Find where the given text appears and provide that cell's center as [x, y] coordinate. 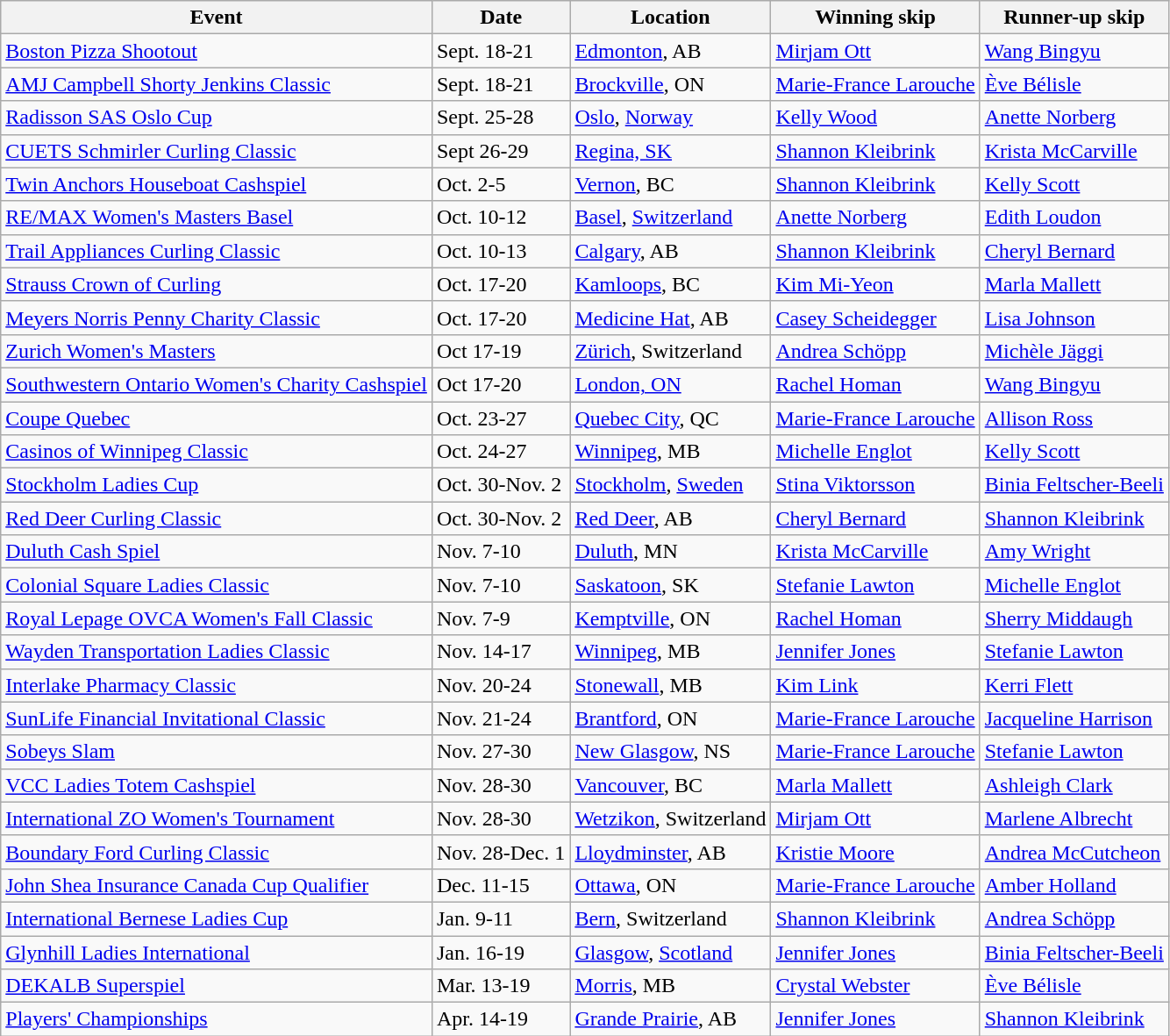
Kim Link [875, 685]
Casinos of Winnipeg Classic [217, 452]
SunLife Financial Invitational Classic [217, 718]
Oct 17-19 [500, 351]
Brockville, ON [670, 84]
Michèle Jäggi [1074, 351]
Trail Appliances Curling Classic [217, 251]
Calgary, AB [670, 251]
Boundary Ford Curling Classic [217, 852]
Lisa Johnson [1074, 318]
Winning skip [875, 18]
Radisson SAS Oslo Cup [217, 118]
Royal Lepage OVCA Women's Fall Classic [217, 618]
Event [217, 18]
Allison Ross [1074, 418]
Sobeys Slam [217, 752]
Nov. 28-Dec. 1 [500, 852]
Medicine Hat, AB [670, 318]
Oct. 10-13 [500, 251]
Boston Pizza Shootout [217, 51]
Casey Scheidegger [875, 318]
Edmonton, AB [670, 51]
Stina Viktorsson [875, 485]
Glasgow, Scotland [670, 952]
Amy Wright [1074, 552]
Coupe Quebec [217, 418]
Nov. 14-17 [500, 652]
Grande Prairie, AB [670, 1019]
International Bernese Ladies Cup [217, 918]
Saskatoon, SK [670, 585]
Jan. 9-11 [500, 918]
Kelly Wood [875, 118]
Nov. 21-24 [500, 718]
Marlene Albrecht [1074, 818]
Interlake Pharmacy Classic [217, 685]
Regina, SK [670, 151]
DEKALB Superspiel [217, 986]
Mar. 13-19 [500, 986]
Ottawa, ON [670, 885]
Nov. 20-24 [500, 685]
International ZO Women's Tournament [217, 818]
Sept 26-29 [500, 151]
VCC Ladies Totem Cashspiel [217, 785]
Oct. 24-27 [500, 452]
Oct. 10-12 [500, 218]
Oslo, Norway [670, 118]
Wayden Transportation Ladies Classic [217, 652]
Ashleigh Clark [1074, 785]
Meyers Norris Penny Charity Classic [217, 318]
Runner-up skip [1074, 18]
Kemptville, ON [670, 618]
Kerri Flett [1074, 685]
New Glasgow, NS [670, 752]
Edith Loudon [1074, 218]
Oct. 2-5 [500, 184]
Players' Championships [217, 1019]
Basel, Switzerland [670, 218]
Vernon, BC [670, 184]
Amber Holland [1074, 885]
Nov. 7-9 [500, 618]
Morris, MB [670, 986]
Oct. 23-27 [500, 418]
Date [500, 18]
Oct 17-20 [500, 384]
Dec. 11-15 [500, 885]
Zürich, Switzerland [670, 351]
Crystal Webster [875, 986]
Location [670, 18]
Glynhill Ladies International [217, 952]
RE/MAX Women's Masters Basel [217, 218]
Colonial Square Ladies Classic [217, 585]
Sept. 25-28 [500, 118]
CUETS Schmirler Curling Classic [217, 151]
Kristie Moore [875, 852]
Brantford, ON [670, 718]
Twin Anchors Houseboat Cashspiel [217, 184]
Kim Mi-Yeon [875, 284]
Stonewall, MB [670, 685]
Jacqueline Harrison [1074, 718]
Jan. 16-19 [500, 952]
Vancouver, BC [670, 785]
Stockholm, Sweden [670, 485]
Wetzikon, Switzerland [670, 818]
Bern, Switzerland [670, 918]
Duluth, MN [670, 552]
Apr. 14-19 [500, 1019]
Kamloops, BC [670, 284]
Quebec City, QC [670, 418]
London, ON [670, 384]
Lloydminster, AB [670, 852]
Duluth Cash Spiel [217, 552]
John Shea Insurance Canada Cup Qualifier [217, 885]
Andrea McCutcheon [1074, 852]
Sherry Middaugh [1074, 618]
Red Deer Curling Classic [217, 518]
Nov. 27-30 [500, 752]
Stockholm Ladies Cup [217, 485]
Strauss Crown of Curling [217, 284]
AMJ Campbell Shorty Jenkins Classic [217, 84]
Red Deer, AB [670, 518]
Southwestern Ontario Women's Charity Cashspiel [217, 384]
Zurich Women's Masters [217, 351]
